Locate the cell with the specified text and output its (X, Y) center coordinate. 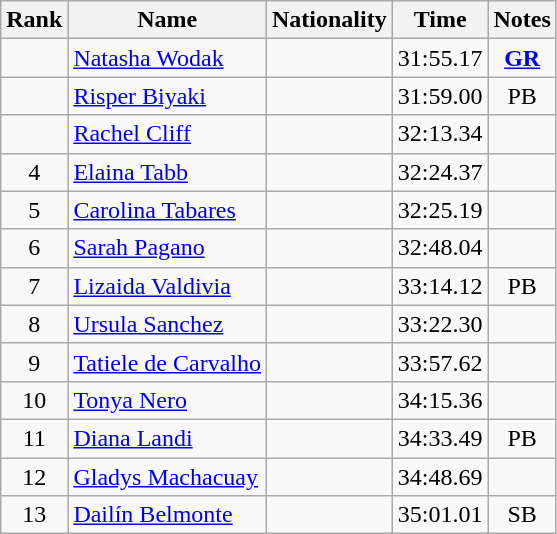
Dailín Belmonte (168, 515)
6 (34, 248)
Risper Biyaki (168, 96)
Elaina Tabb (168, 172)
5 (34, 210)
33:14.12 (440, 286)
Natasha Wodak (168, 58)
11 (34, 438)
GR (522, 58)
34:33.49 (440, 438)
Ursula Sanchez (168, 324)
33:57.62 (440, 362)
Diana Landi (168, 438)
35:01.01 (440, 515)
34:15.36 (440, 400)
9 (34, 362)
Rachel Cliff (168, 134)
Lizaida Valdivia (168, 286)
7 (34, 286)
Sarah Pagano (168, 248)
10 (34, 400)
Gladys Machacuay (168, 477)
Nationality (329, 20)
Time (440, 20)
Tonya Nero (168, 400)
Notes (522, 20)
33:22.30 (440, 324)
4 (34, 172)
12 (34, 477)
31:55.17 (440, 58)
32:48.04 (440, 248)
32:25.19 (440, 210)
32:13.34 (440, 134)
31:59.00 (440, 96)
SB (522, 515)
Carolina Tabares (168, 210)
13 (34, 515)
Name (168, 20)
Tatiele de Carvalho (168, 362)
34:48.69 (440, 477)
8 (34, 324)
32:24.37 (440, 172)
Rank (34, 20)
